Identify which cell holds the provided text, then report its [X, Y] central coordinate. 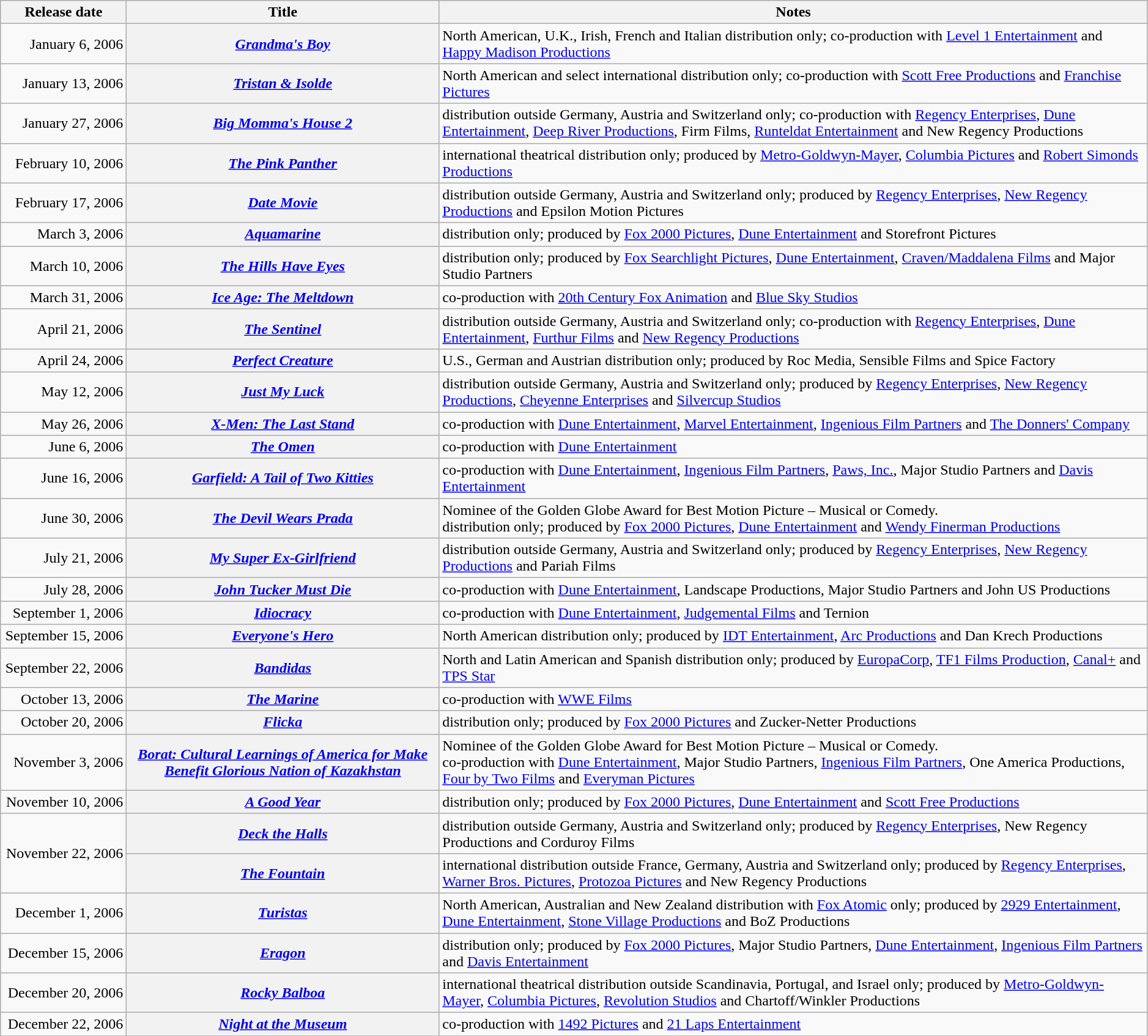
Tristan & Isolde [283, 83]
Date Movie [283, 203]
The Hills Have Eyes [283, 265]
North American and select international distribution only; co-production with Scott Free Productions and Franchise Pictures [794, 83]
Bandidas [283, 668]
X-Men: The Last Stand [283, 424]
A Good Year [283, 802]
April 21, 2006 [64, 329]
Deck the Halls [283, 833]
March 3, 2006 [64, 234]
distribution only; produced by Fox 2000 Pictures, Major Studio Partners, Dune Entertainment, Ingenious Film Partners and Davis Entertainment [794, 953]
September 15, 2006 [64, 636]
co-production with 1492 Pictures and 21 Laps Entertainment [794, 1024]
July 28, 2006 [64, 590]
March 10, 2006 [64, 265]
co-production with Dune Entertainment, Ingenious Film Partners, Paws, Inc., Major Studio Partners and Davis Entertainment [794, 478]
co-production with Dune Entertainment [794, 447]
co-production with Dune Entertainment, Judgemental Films and Ternion [794, 613]
December 15, 2006 [64, 953]
distribution only; produced by Fox 2000 Pictures, Dune Entertainment and Scott Free Productions [794, 802]
North and Latin American and Spanish distribution only; produced by EuropaCorp, TF1 Films Production, Canal+ and TPS Star [794, 668]
Night at the Museum [283, 1024]
December 22, 2006 [64, 1024]
distribution only; produced by Fox 2000 Pictures and Zucker-Netter Productions [794, 722]
June 16, 2006 [64, 478]
My Super Ex-Girlfriend [283, 558]
December 20, 2006 [64, 993]
distribution outside Germany, Austria and Switzerland only; produced by Regency Enterprises, New Regency Productions and Epsilon Motion Pictures [794, 203]
January 27, 2006 [64, 124]
September 1, 2006 [64, 613]
distribution outside Germany, Austria and Switzerland only; produced by Regency Enterprises, New Regency Productions and Pariah Films [794, 558]
Big Momma's House 2 [283, 124]
December 1, 2006 [64, 912]
distribution outside Germany, Austria and Switzerland only; produced by Regency Enterprises, New Regency Productions and Corduroy Films [794, 833]
John Tucker Must Die [283, 590]
January 6, 2006 [64, 44]
February 10, 2006 [64, 163]
The Devil Wears Prada [283, 519]
Notes [794, 12]
The Pink Panther [283, 163]
The Sentinel [283, 329]
Rocky Balboa [283, 993]
The Omen [283, 447]
January 13, 2006 [64, 83]
Flicka [283, 722]
distribution only; produced by Fox 2000 Pictures, Dune Entertainment and Storefront Pictures [794, 234]
Borat: Cultural Learnings of America for Make Benefit Glorious Nation of Kazakhstan [283, 762]
April 24, 2006 [64, 360]
distribution only; produced by Fox Searchlight Pictures, Dune Entertainment, Craven/Maddalena Films and Major Studio Partners [794, 265]
co-production with Dune Entertainment, Marvel Entertainment, Ingenious Film Partners and The Donners' Company [794, 424]
Ice Age: The Meltdown [283, 297]
Idiocracy [283, 613]
co-production with 20th Century Fox Animation and Blue Sky Studios [794, 297]
May 12, 2006 [64, 391]
October 20, 2006 [64, 722]
co-production with Dune Entertainment, Landscape Productions, Major Studio Partners and John US Productions [794, 590]
The Marine [283, 699]
U.S., German and Austrian distribution only; produced by Roc Media, Sensible Films and Spice Factory [794, 360]
September 22, 2006 [64, 668]
May 26, 2006 [64, 424]
North American distribution only; produced by IDT Entertainment, Arc Productions and Dan Krech Productions [794, 636]
Just My Luck [283, 391]
international theatrical distribution only; produced by Metro-Goldwyn-Mayer, Columbia Pictures and Robert Simonds Productions [794, 163]
Title [283, 12]
June 30, 2006 [64, 519]
co-production with WWE Films [794, 699]
Garfield: A Tail of Two Kitties [283, 478]
North American, U.K., Irish, French and Italian distribution only; co-production with Level 1 Entertainment and Happy Madison Productions [794, 44]
Eragon [283, 953]
November 22, 2006 [64, 853]
June 6, 2006 [64, 447]
Release date [64, 12]
Perfect Creature [283, 360]
Grandma's Boy [283, 44]
November 3, 2006 [64, 762]
Aquamarine [283, 234]
Everyone's Hero [283, 636]
Turistas [283, 912]
February 17, 2006 [64, 203]
November 10, 2006 [64, 802]
March 31, 2006 [64, 297]
October 13, 2006 [64, 699]
The Fountain [283, 873]
July 21, 2006 [64, 558]
